Capture the cell that displays the provided text and extract its [x, y] central coordinate. 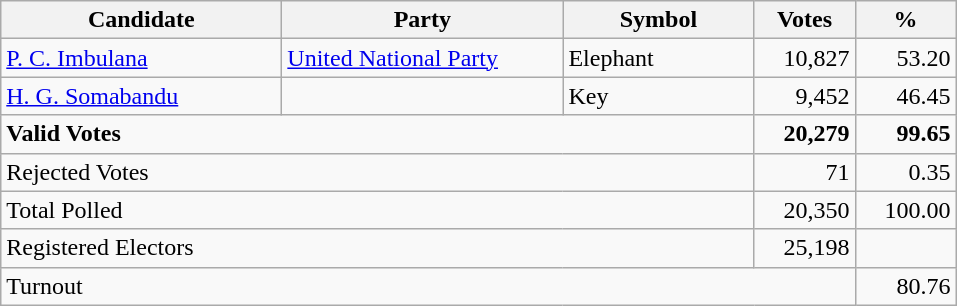
Symbol [658, 20]
Rejected Votes [378, 172]
80.76 [906, 286]
0.35 [906, 172]
99.65 [906, 134]
71 [804, 172]
Valid Votes [378, 134]
Registered Electors [378, 248]
H. G. Somabandu [142, 96]
Party [422, 20]
Turnout [428, 286]
9,452 [804, 96]
% [906, 20]
Total Polled [378, 210]
20,279 [804, 134]
100.00 [906, 210]
46.45 [906, 96]
P. C. Imbulana [142, 58]
53.20 [906, 58]
25,198 [804, 248]
United National Party [422, 58]
Key [658, 96]
Votes [804, 20]
20,350 [804, 210]
Candidate [142, 20]
Elephant [658, 58]
10,827 [804, 58]
